For the text-containing cell, return its midpoint in [X, Y] coordinate format. 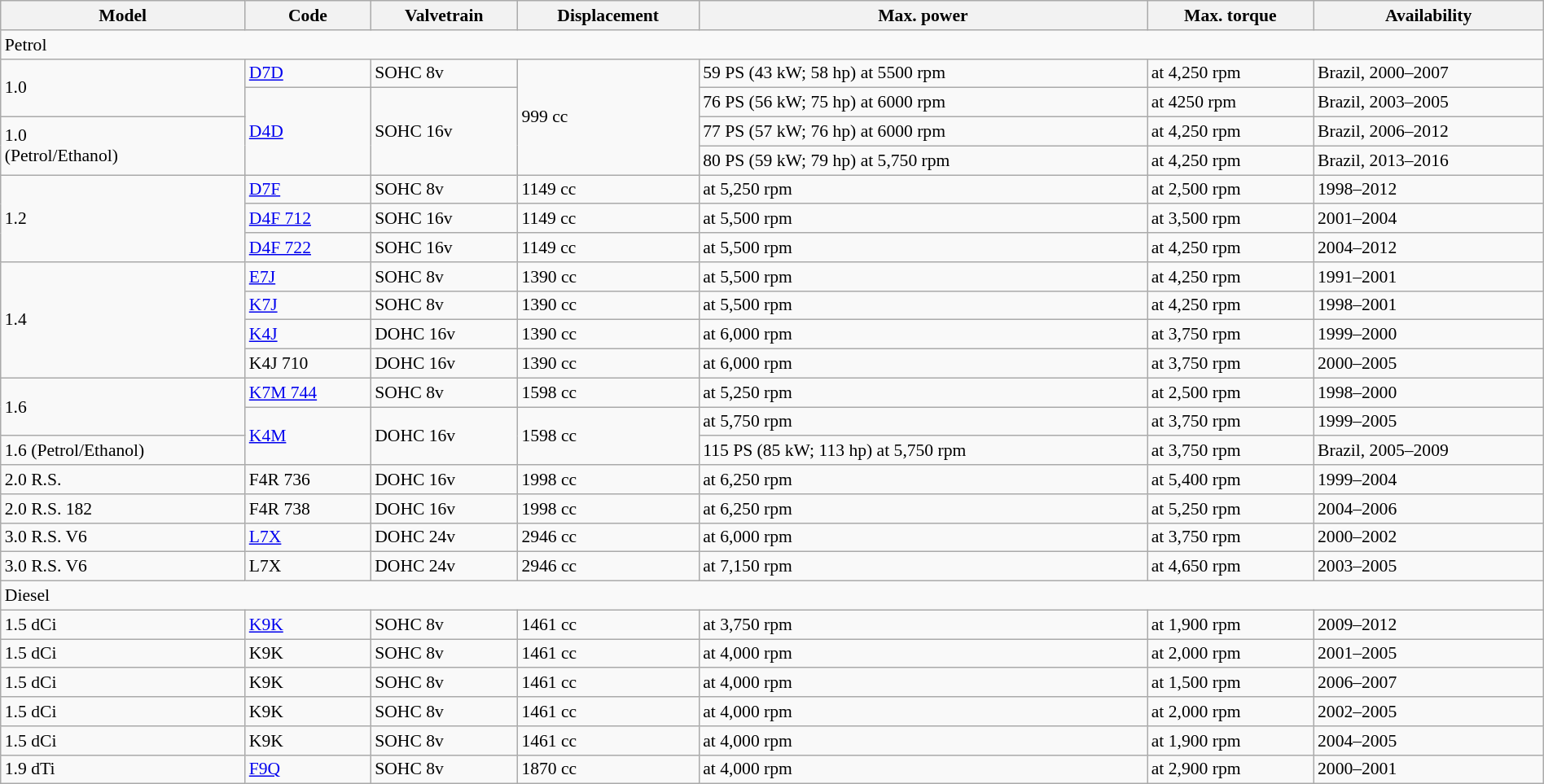
D7D [308, 73]
2000–2002 [1428, 537]
2006–2007 [1428, 683]
Valvetrain [444, 15]
F9Q [308, 769]
D4F 712 [308, 219]
at 2,900 rpm [1230, 769]
2004–2012 [1428, 247]
2000–2005 [1428, 364]
K4J [308, 335]
Code [308, 15]
2009–2012 [1428, 624]
1.2 [123, 218]
1.0(Petrol/Ethanol) [123, 147]
Brazil, 2005–2009 [1428, 451]
76 PS (56 kW; 75 hp) at 6000 rpm [923, 103]
D4F 722 [308, 247]
Availability [1428, 15]
1999–2000 [1428, 335]
Model [123, 15]
at 1,500 rpm [1230, 683]
1.0 [123, 88]
1998–2000 [1428, 392]
Brazil, 2000–2007 [1428, 73]
1999–2004 [1428, 480]
at 5,750 rpm [923, 422]
1.9 dTi [123, 769]
59 PS (43 kW; 58 hp) at 5500 rpm [923, 73]
Displacement [608, 15]
2004–2005 [1428, 741]
2004–2006 [1428, 509]
Diesel [772, 596]
77 PS (57 kW; 76 hp) at 6000 rpm [923, 132]
2001–2005 [1428, 654]
1.6 (Petrol/Ethanol) [123, 451]
2002–2005 [1428, 712]
2.0 R.S. 182 [123, 509]
1991–2001 [1428, 277]
K7M 744 [308, 392]
Max. torque [1230, 15]
2000–2001 [1428, 769]
F4R 738 [308, 509]
1.4 [123, 320]
2003–2005 [1428, 567]
D4D [308, 132]
Brazil, 2006–2012 [1428, 132]
at 4250 rpm [1230, 103]
115 PS (85 kW; 113 hp) at 5,750 rpm [923, 451]
80 PS (59 kW; 79 hp) at 5,750 rpm [923, 160]
2.0 R.S. [123, 480]
2001–2004 [1428, 219]
Brazil, 2013–2016 [1428, 160]
K4J 710 [308, 364]
1998–2012 [1428, 190]
Brazil, 2003–2005 [1428, 103]
at 7,150 rpm [923, 567]
at 3,500 rpm [1230, 219]
1998–2001 [1428, 305]
1999–2005 [1428, 422]
1870 cc [608, 769]
F4R 736 [308, 480]
1.6 [123, 407]
at 5,400 rpm [1230, 480]
K7J [308, 305]
E7J [308, 277]
K4M [308, 436]
Max. power [923, 15]
D7F [308, 190]
at 4,650 rpm [1230, 567]
Petrol [772, 45]
999 cc [608, 116]
